Scan for the cell matching the given text and deliver its (X, Y) coordinate at center. 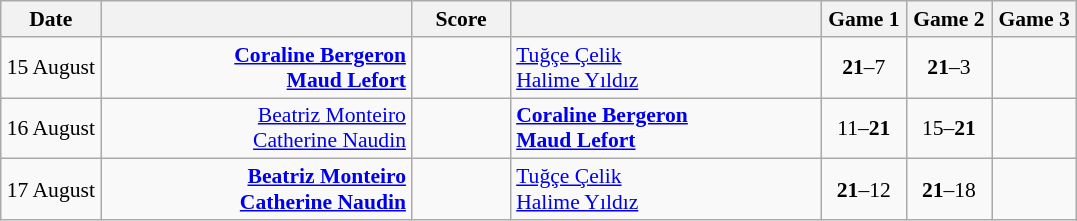
Date (51, 19)
21–18 (948, 190)
Game 2 (948, 19)
Score (461, 19)
Game 1 (864, 19)
15 August (51, 68)
21–12 (864, 190)
11–21 (864, 128)
15–21 (948, 128)
17 August (51, 190)
21–3 (948, 68)
21–7 (864, 68)
Game 3 (1034, 19)
16 August (51, 128)
